Extract the [x, y] coordinate from the center of the cell holding the provided text.  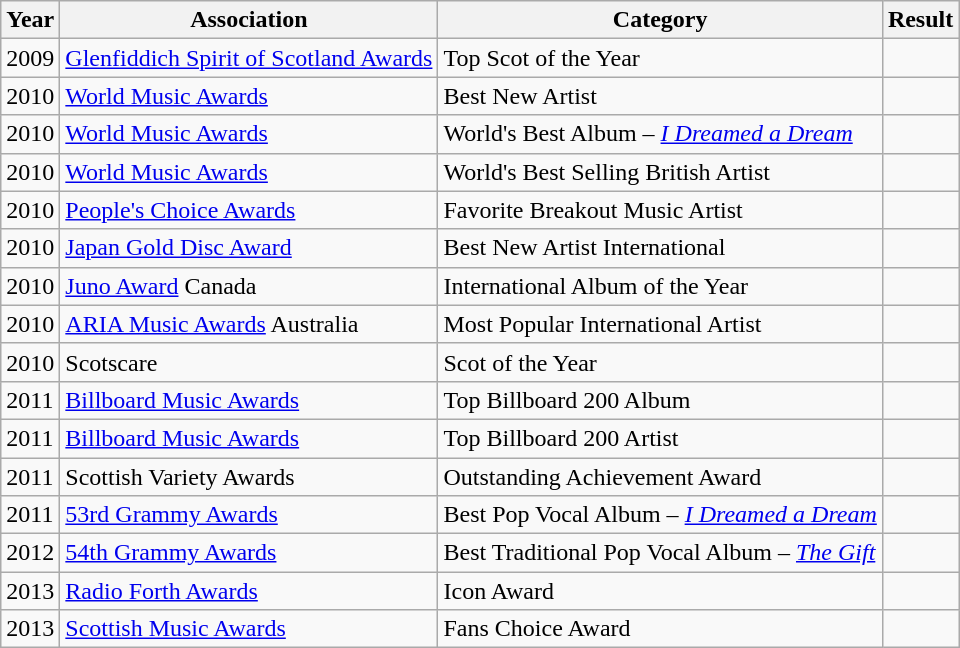
Best Pop Vocal Album – I Dreamed a Dream [660, 515]
Most Popular International Artist [660, 324]
World's Best Selling British Artist [660, 172]
2012 [30, 553]
Scot of the Year [660, 362]
International Album of the Year [660, 286]
World's Best Album – I Dreamed a Dream [660, 134]
Scottish Variety Awards [249, 477]
ARIA Music Awards Australia [249, 324]
Fans Choice Award [660, 629]
People's Choice Awards [249, 210]
Top Billboard 200 Artist [660, 438]
2009 [30, 58]
53rd Grammy Awards [249, 515]
Glenfiddich Spirit of Scotland Awards [249, 58]
Radio Forth Awards [249, 591]
Favorite Breakout Music Artist [660, 210]
Category [660, 20]
Best Traditional Pop Vocal Album – The Gift [660, 553]
Result [920, 20]
Top Billboard 200 Album [660, 400]
Association [249, 20]
Year [30, 20]
Japan Gold Disc Award [249, 248]
Scottish Music Awards [249, 629]
Icon Award [660, 591]
Best New Artist International [660, 248]
Scotscare [249, 362]
Best New Artist [660, 96]
Top Scot of the Year [660, 58]
Juno Award Canada [249, 286]
54th Grammy Awards [249, 553]
Outstanding Achievement Award [660, 477]
